Identify which cell holds the provided text, then report its [x, y] central coordinate. 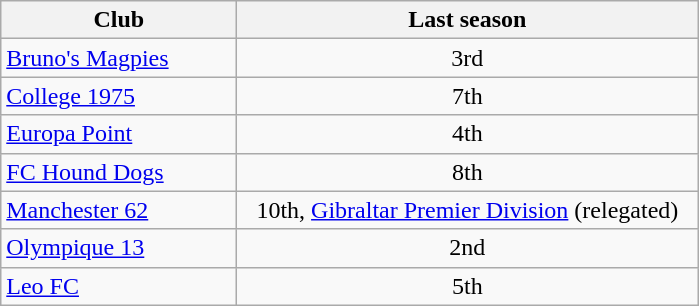
Leo FC [119, 286]
7th [468, 96]
Olympique 13 [119, 248]
Manchester 62 [119, 210]
Europa Point [119, 134]
8th [468, 172]
3rd [468, 58]
2nd [468, 248]
Last season [468, 20]
College 1975 [119, 96]
FC Hound Dogs [119, 172]
Club [119, 20]
4th [468, 134]
Bruno's Magpies [119, 58]
5th [468, 286]
10th, Gibraltar Premier Division (relegated) [468, 210]
